Capture the cell that displays the provided text and extract its (x, y) central coordinate. 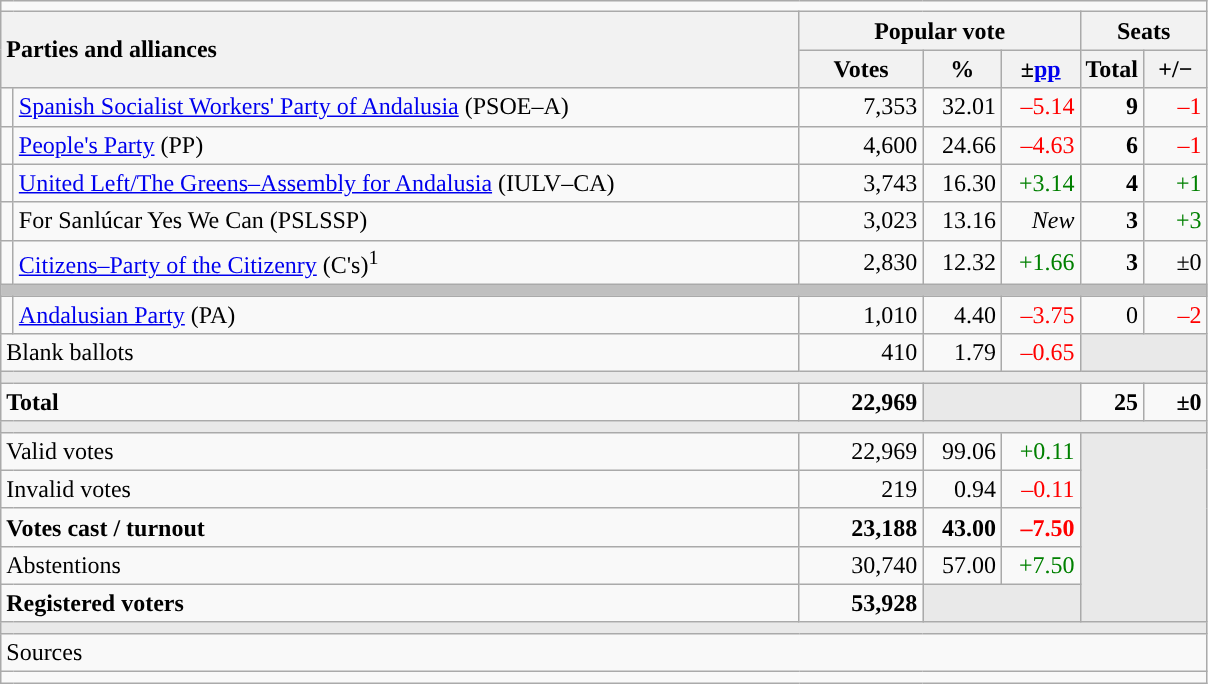
Blank ballots (400, 353)
For Sanlúcar Yes We Can (PSLSSP) (406, 221)
+1.66 (1040, 262)
0 (1112, 315)
United Left/The Greens–Assembly for Andalusia (IULV–CA) (406, 183)
410 (861, 353)
+3 (1176, 221)
Seats (1144, 31)
4 (1112, 183)
3,023 (861, 221)
4.40 (962, 315)
12.32 (962, 262)
–0.11 (1040, 489)
99.06 (962, 451)
2,830 (861, 262)
Votes cast / turnout (400, 527)
9 (1112, 107)
43.00 (962, 527)
Andalusian Party (PA) (406, 315)
Abstentions (400, 565)
+7.50 (1040, 565)
219 (861, 489)
Citizens–Party of the Citizenry (C's)1 (406, 262)
±pp (1040, 69)
–2 (1176, 315)
1,010 (861, 315)
+/− (1176, 69)
16.30 (962, 183)
–4.63 (1040, 145)
–0.65 (1040, 353)
32.01 (962, 107)
Valid votes (400, 451)
+1 (1176, 183)
Popular vote (940, 31)
6 (1112, 145)
Sources (604, 652)
Registered voters (400, 603)
+0.11 (1040, 451)
57.00 (962, 565)
25 (1112, 402)
7,353 (861, 107)
30,740 (861, 565)
Parties and alliances (400, 50)
1.79 (962, 353)
3,743 (861, 183)
–3.75 (1040, 315)
Spanish Socialist Workers' Party of Andalusia (PSOE–A) (406, 107)
–7.50 (1040, 527)
–5.14 (1040, 107)
23,188 (861, 527)
+3.14 (1040, 183)
People's Party (PP) (406, 145)
Votes (861, 69)
53,928 (861, 603)
New (1040, 221)
24.66 (962, 145)
4,600 (861, 145)
Invalid votes (400, 489)
0.94 (962, 489)
13.16 (962, 221)
% (962, 69)
